Capture the cell that displays the provided text and extract its [x, y] central coordinate. 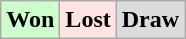
Lost [88, 20]
Won [30, 20]
Draw [150, 20]
